Find where the given text appears and provide that cell's center as (x, y) coordinate. 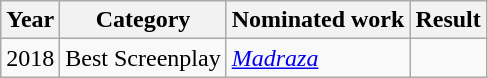
Result (448, 20)
Category (143, 20)
2018 (30, 58)
Best Screenplay (143, 58)
Nominated work (318, 20)
Madraza (318, 58)
Year (30, 20)
